Determine the [X, Y] coordinate at the center of the cell enclosing the given text.  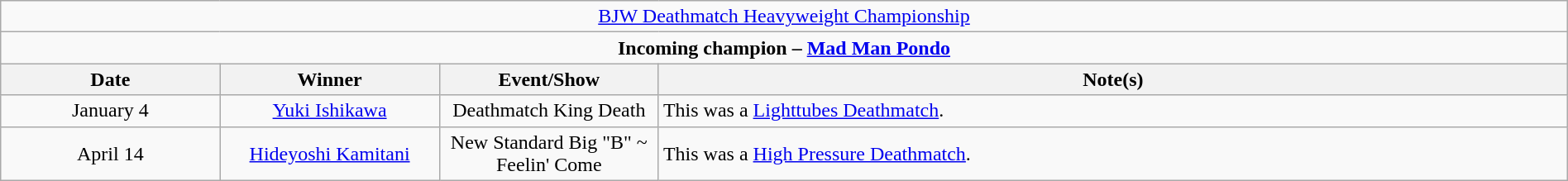
This was a Lighttubes Deathmatch. [1113, 111]
New Standard Big "B" ~ Feelin' Come [549, 154]
Deathmatch King Death [549, 111]
Note(s) [1113, 79]
Event/Show [549, 79]
Hideyoshi Kamitani [329, 154]
January 4 [111, 111]
BJW Deathmatch Heavyweight Championship [784, 17]
April 14 [111, 154]
Winner [329, 79]
This was a High Pressure Deathmatch. [1113, 154]
Incoming champion – Mad Man Pondo [784, 48]
Yuki Ishikawa [329, 111]
Date [111, 79]
